Scan for the cell matching the given text and deliver its (X, Y) coordinate at center. 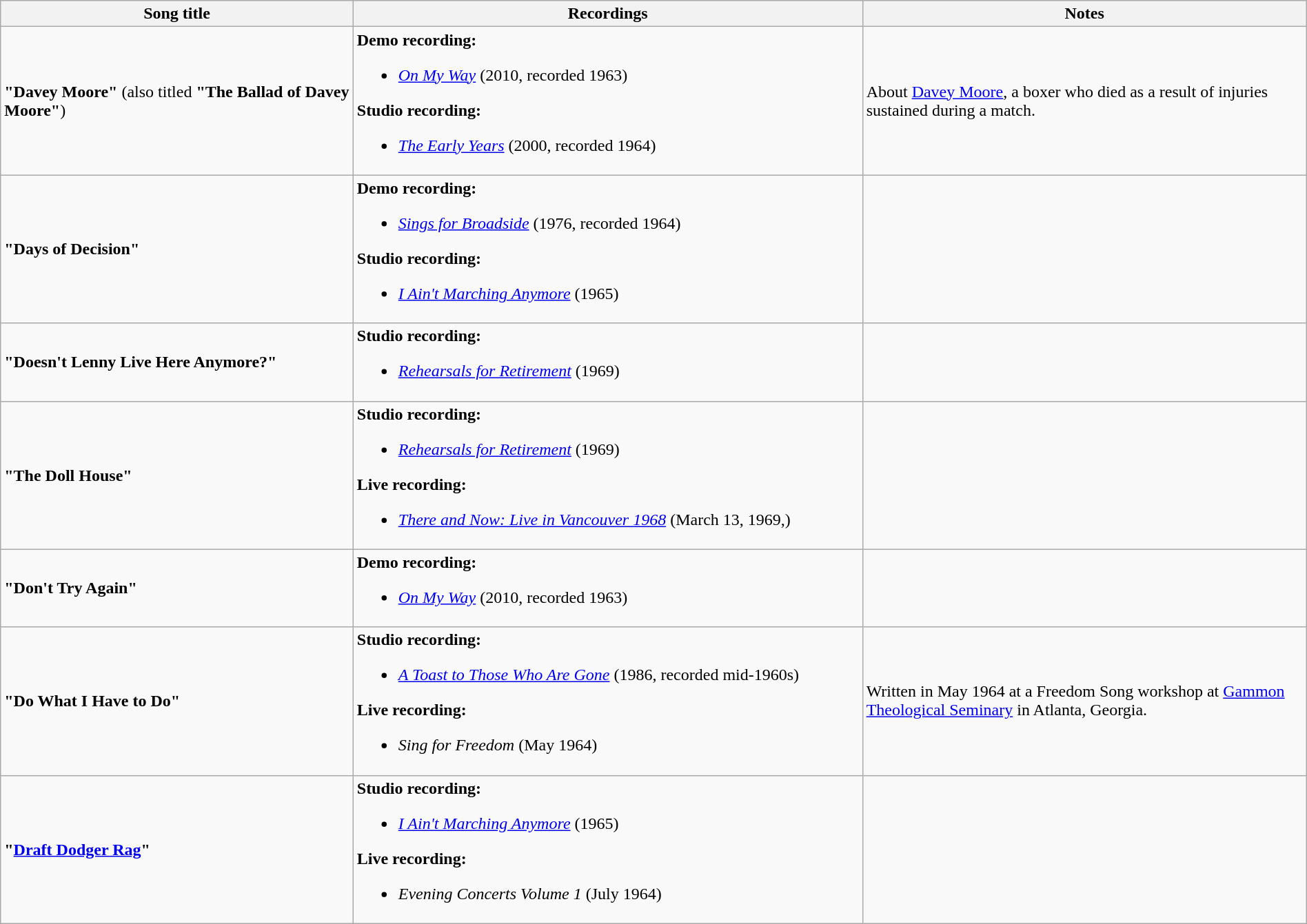
Demo recording:On My Way (2010, recorded 1963) (608, 588)
Studio recording:A Toast to Those Who Are Gone (1986, recorded mid-1960s)Live recording:Sing for Freedom (May 1964) (608, 701)
"Don't Try Again" (177, 588)
Song title (177, 14)
"Days of Decision" (177, 249)
"Draft Dodger Rag" (177, 849)
Demo recording:Sings for Broadside (1976, recorded 1964)Studio recording:I Ain't Marching Anymore (1965) (608, 249)
"Do What I Have to Do" (177, 701)
"Doesn't Lenny Live Here Anymore?" (177, 362)
"The Doll House" (177, 475)
Studio recording:I Ain't Marching Anymore (1965)Live recording:Evening Concerts Volume 1 (July 1964) (608, 849)
About Davey Moore, a boxer who died as a result of injuries sustained during a match. (1084, 101)
Recordings (608, 14)
"Davey Moore" (also titled "The Ballad of Davey Moore") (177, 101)
Written in May 1964 at a Freedom Song workshop at Gammon Theological Seminary in Atlanta, Georgia. (1084, 701)
Notes (1084, 14)
Studio recording:Rehearsals for Retirement (1969)Live recording:There and Now: Live in Vancouver 1968 (March 13, 1969,) (608, 475)
Demo recording:On My Way (2010, recorded 1963)Studio recording:The Early Years (2000, recorded 1964) (608, 101)
Studio recording:Rehearsals for Retirement (1969) (608, 362)
